Output the (x, y) coordinate of the center of the cell containing the given text.  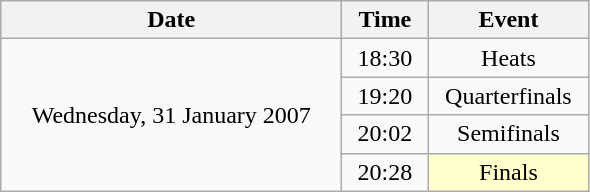
Heats (508, 58)
Date (172, 20)
Finals (508, 172)
Quarterfinals (508, 96)
Time (385, 20)
Wednesday, 31 January 2007 (172, 115)
Semifinals (508, 134)
18:30 (385, 58)
20:28 (385, 172)
19:20 (385, 96)
20:02 (385, 134)
Event (508, 20)
